Find where the given text appears and provide that cell's center as [X, Y] coordinate. 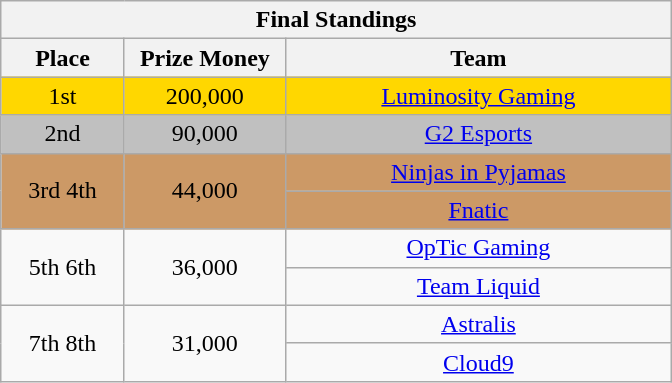
90,000 [204, 134]
G2 Esports [478, 134]
Luminosity Gaming [478, 96]
7th 8th [63, 343]
Ninjas in Pyjamas [478, 172]
1st [63, 96]
Team Liquid [478, 286]
3rd 4th [63, 191]
Fnatic [478, 210]
2nd [63, 134]
5th 6th [63, 267]
36,000 [204, 267]
Prize Money [204, 58]
Cloud9 [478, 362]
Final Standings [336, 20]
44,000 [204, 191]
Team [478, 58]
Astralis [478, 324]
200,000 [204, 96]
OpTic Gaming [478, 248]
Place [63, 58]
31,000 [204, 343]
